Locate the cell with the specified text and output its [x, y] center coordinate. 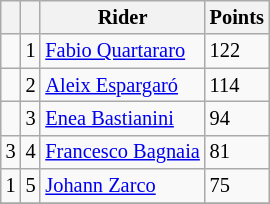
122 [237, 51]
Francesco Bagnaia [122, 152]
2 [31, 85]
Rider [122, 17]
Johann Zarco [122, 186]
81 [237, 152]
94 [237, 118]
75 [237, 186]
Enea Bastianini [122, 118]
5 [31, 186]
Fabio Quartararo [122, 51]
114 [237, 85]
Aleix Espargaró [122, 85]
Points [237, 17]
4 [31, 152]
